Detect which cell encompasses the target text, then output its (X, Y) center coordinate. 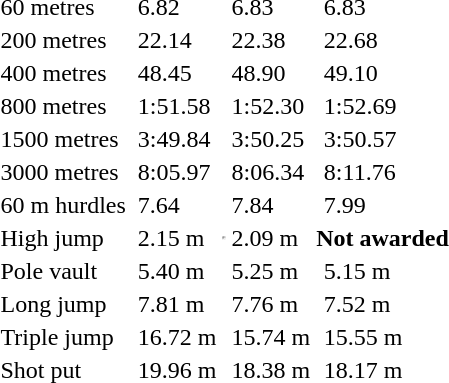
7.81 m (177, 304)
16.72 m (177, 337)
1:52.30 (271, 106)
22.14 (177, 40)
48.45 (177, 73)
3:50.25 (271, 139)
3:49.84 (177, 139)
2.15 m (177, 238)
48.90 (271, 73)
2.09 m (271, 238)
8:05.97 (177, 172)
5.40 m (177, 271)
22.38 (271, 40)
7.76 m (271, 304)
7.64 (177, 205)
1:51.58 (177, 106)
15.74 m (271, 337)
5.25 m (271, 271)
8:06.34 (271, 172)
7.84 (271, 205)
